Return [x, y] of the center of cell containing provided text 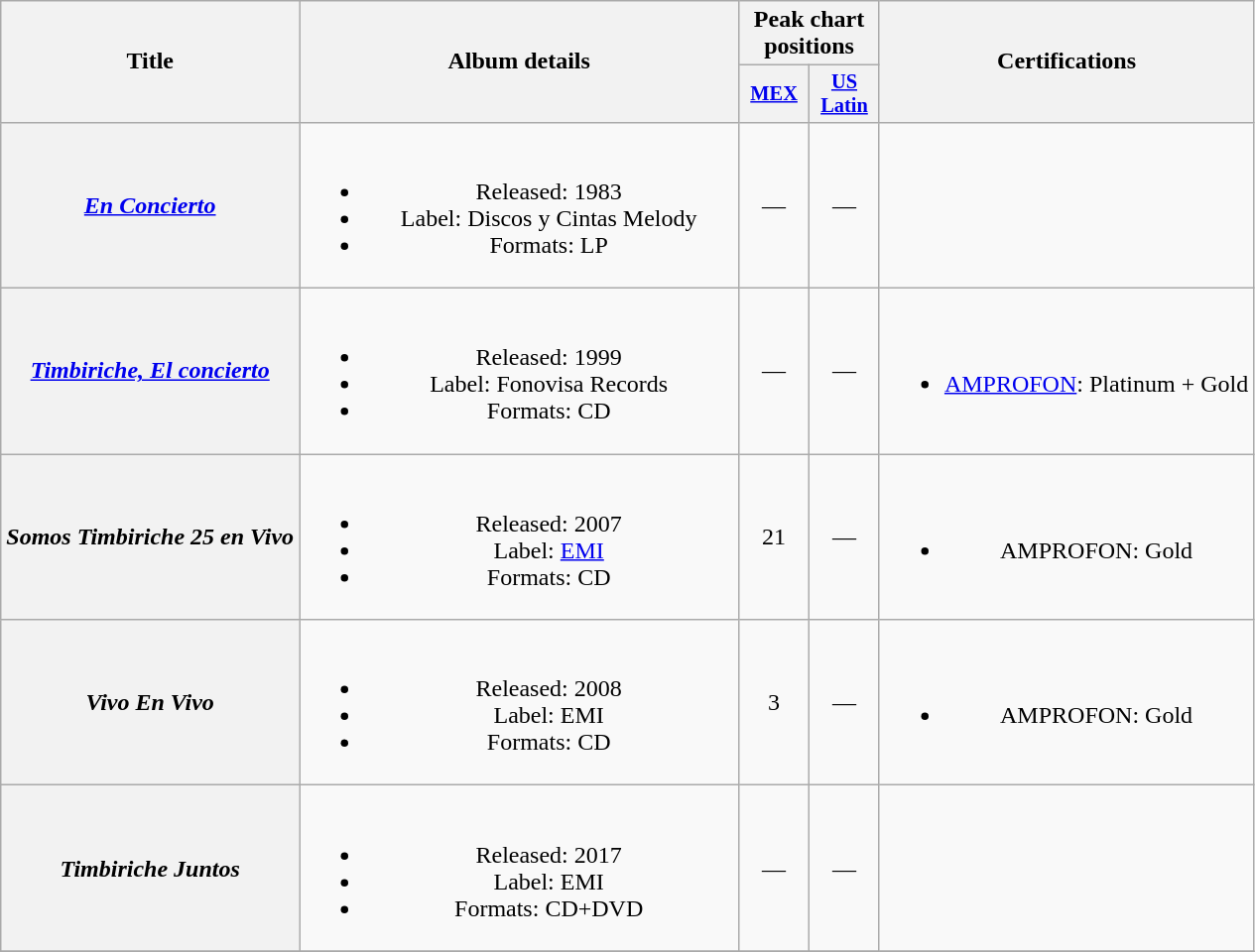
Timbiriche, El concierto [151, 371]
Released: 2007Label: EMIFormats: CD [520, 537]
Released: 1983Label: Discos y Cintas MelodyFormats: LP [520, 204]
Title [151, 61]
Released: 2008Label: EMIFormats: CD [520, 702]
3 [774, 702]
Released: 2017Label: EMIFormats: CD+DVD [520, 869]
Timbiriche Juntos [151, 869]
Album details [520, 61]
Vivo En Vivo [151, 702]
Peak chart positions [810, 34]
En Concierto [151, 204]
21 [774, 537]
Certifications [1066, 61]
Released: 1999Label: Fonovisa RecordsFormats: CD [520, 371]
Somos Timbiriche 25 en Vivo [151, 537]
AMPROFON: Platinum + Gold [1066, 371]
MEX [774, 94]
USLatin [845, 94]
